Output the (X, Y) coordinate of the center of the cell containing the given text.  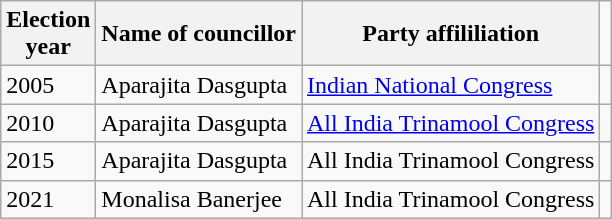
Monalisa Banerjee (199, 199)
2015 (48, 161)
Party affililiation (451, 34)
Election year (48, 34)
2021 (48, 199)
Name of councillor (199, 34)
2010 (48, 123)
Indian National Congress (451, 85)
2005 (48, 85)
